Return the (X, Y) coordinate for the center point of the cell that contains the specified text.  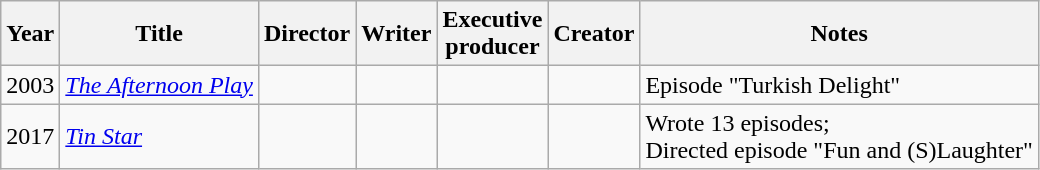
Creator (594, 34)
2003 (30, 85)
Year (30, 34)
Wrote 13 episodes;Directed episode "Fun and (S)Laughter" (840, 136)
Director (306, 34)
Episode "Turkish Delight" (840, 85)
Notes (840, 34)
Tin Star (160, 136)
Executiveproducer (492, 34)
2017 (30, 136)
Title (160, 34)
The Afternoon Play (160, 85)
Writer (396, 34)
